Return [X, Y] of the center of cell containing provided text 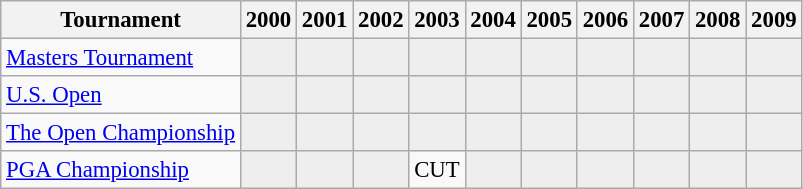
Tournament [121, 20]
2000 [268, 20]
2001 [325, 20]
2007 [661, 20]
2004 [493, 20]
2009 [774, 20]
2002 [381, 20]
CUT [437, 170]
2006 [605, 20]
2005 [549, 20]
The Open Championship [121, 133]
Masters Tournament [121, 58]
PGA Championship [121, 170]
2003 [437, 20]
2008 [718, 20]
U.S. Open [121, 95]
